Identify which cell holds the provided text, then report its [x, y] central coordinate. 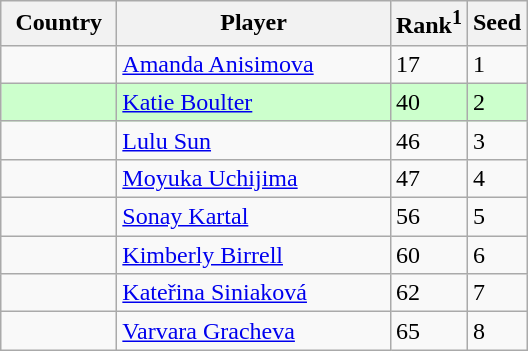
8 [496, 331]
Kateřina Siniaková [254, 293]
65 [428, 331]
Lulu Sun [254, 140]
5 [496, 217]
40 [428, 102]
17 [428, 64]
Varvara Gracheva [254, 331]
47 [428, 178]
Moyuka Uchijima [254, 178]
Seed [496, 24]
4 [496, 178]
2 [496, 102]
60 [428, 255]
Katie Boulter [254, 102]
46 [428, 140]
Rank1 [428, 24]
Sonay Kartal [254, 217]
Country [59, 24]
Kimberly Birrell [254, 255]
6 [496, 255]
1 [496, 64]
7 [496, 293]
56 [428, 217]
62 [428, 293]
Player [254, 24]
Amanda Anisimova [254, 64]
3 [496, 140]
